Output the [x, y] coordinate of the center of the cell containing the given text.  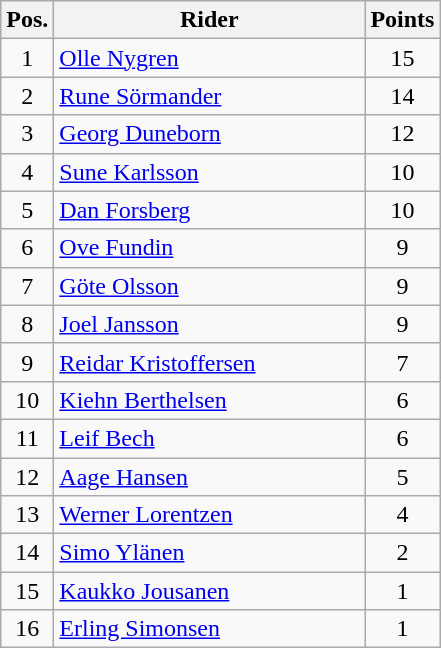
13 [28, 515]
Rider [210, 20]
Georg Duneborn [210, 134]
Points [402, 20]
Leif Bech [210, 438]
Simo Ylänen [210, 553]
Kaukko Jousanen [210, 591]
Dan Forsberg [210, 210]
Rune Sörmander [210, 96]
16 [28, 629]
3 [28, 134]
Joel Jansson [210, 324]
Sune Karlsson [210, 172]
11 [28, 438]
Aage Hansen [210, 477]
Erling Simonsen [210, 629]
Ove Fundin [210, 248]
Werner Lorentzen [210, 515]
Reidar Kristoffersen [210, 362]
Pos. [28, 20]
Olle Nygren [210, 58]
Göte Olsson [210, 286]
Kiehn Berthelsen [210, 400]
8 [28, 324]
